Extract the (x, y) coordinate from the center of the cell holding the provided text.  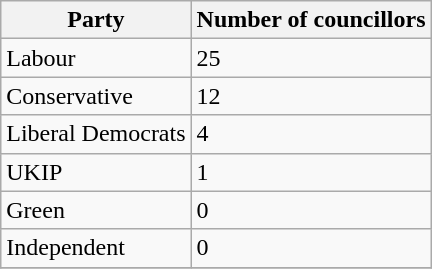
Number of councillors (311, 20)
Conservative (96, 96)
Independent (96, 248)
Party (96, 20)
UKIP (96, 172)
25 (311, 58)
Labour (96, 58)
Green (96, 210)
Liberal Democrats (96, 134)
1 (311, 172)
12 (311, 96)
4 (311, 134)
